For the text-containing cell, return its midpoint in [x, y] coordinate format. 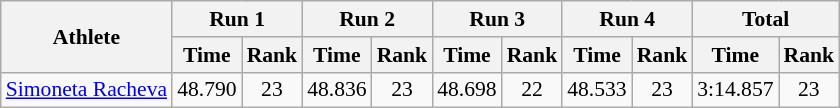
Simoneta Racheva [86, 90]
48.533 [596, 90]
22 [532, 90]
Run 1 [237, 19]
3:14.857 [735, 90]
Run 2 [367, 19]
48.790 [206, 90]
Total [766, 19]
Run 4 [627, 19]
48.836 [336, 90]
Run 3 [497, 19]
48.698 [466, 90]
Athlete [86, 36]
